Output the [x, y] coordinate of the center of the cell containing the given text.  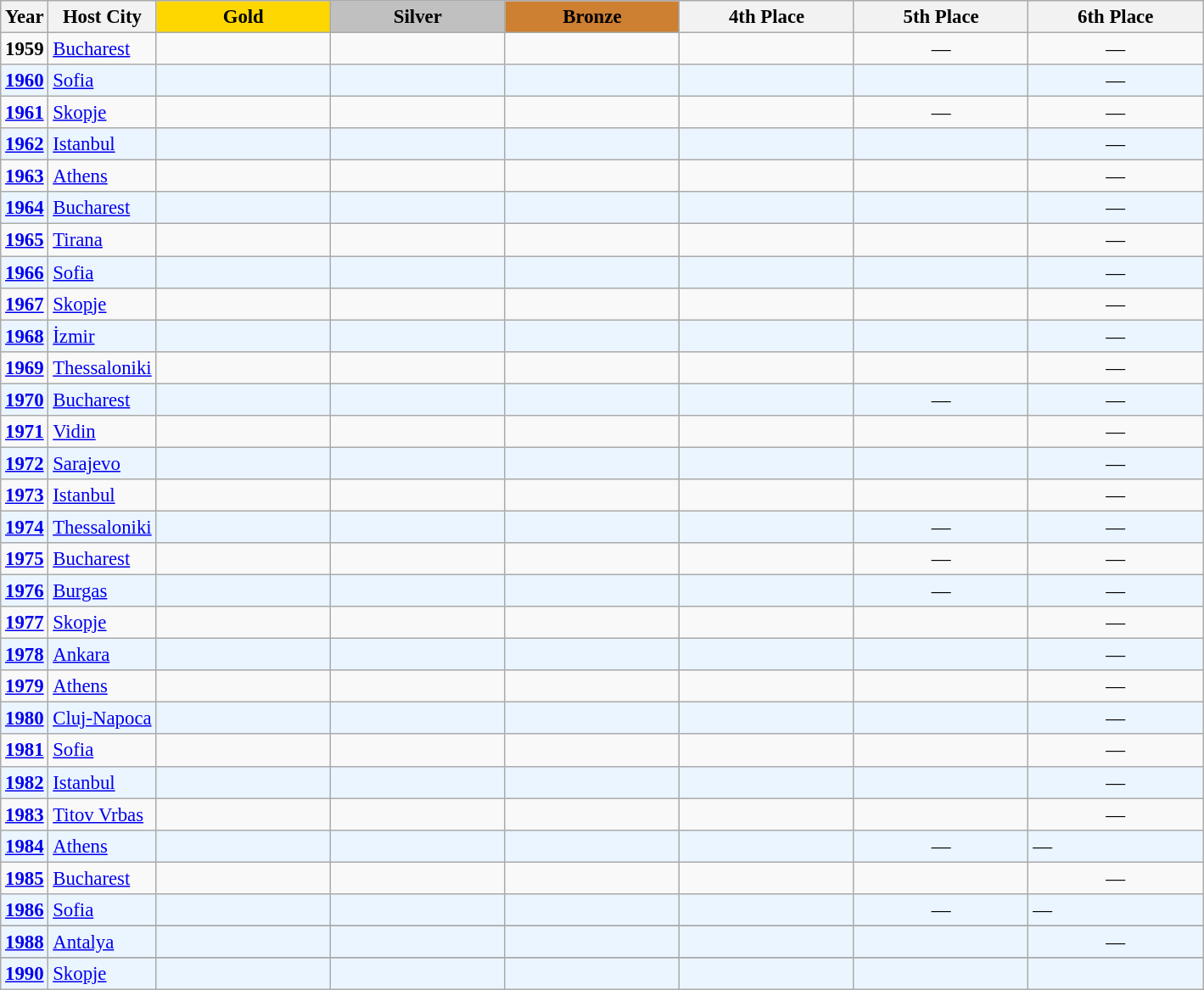
1963 [25, 176]
1977 [25, 623]
Antalya [102, 942]
Bronze [592, 17]
İzmir [102, 336]
1980 [25, 719]
Tirana [102, 240]
1986 [25, 910]
Titov Vrbas [102, 814]
5th Place [941, 17]
1982 [25, 782]
Ankara [102, 655]
1971 [25, 432]
1976 [25, 591]
1974 [25, 527]
1969 [25, 367]
1978 [25, 655]
1967 [25, 304]
1964 [25, 208]
Host City [102, 17]
1962 [25, 144]
6th Place [1116, 17]
1984 [25, 846]
1968 [25, 336]
1975 [25, 559]
Gold [244, 17]
Vidin [102, 432]
1983 [25, 814]
1988 [25, 942]
1990 [25, 974]
Sarajevo [102, 463]
1970 [25, 400]
Silver [418, 17]
1985 [25, 878]
1972 [25, 463]
4th Place [767, 17]
1981 [25, 751]
1959 [25, 49]
1965 [25, 240]
Cluj-Napoca [102, 719]
1979 [25, 686]
1960 [25, 81]
1961 [25, 113]
Year [25, 17]
Burgas [102, 591]
1973 [25, 495]
1966 [25, 272]
